Detect which cell encompasses the target text, then output its (X, Y) center coordinate. 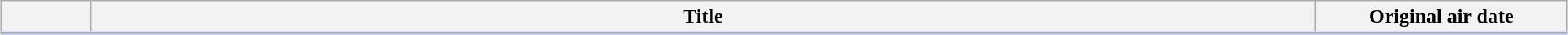
Title (703, 17)
Original air date (1441, 17)
